Output the [X, Y] coordinate of the center of the cell containing the given text.  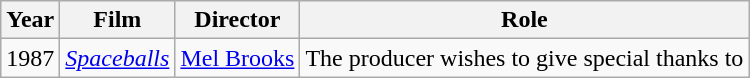
The producer wishes to give special thanks to [524, 58]
Film [118, 20]
Role [524, 20]
1987 [30, 58]
Year [30, 20]
Director [238, 20]
Mel Brooks [238, 58]
Spaceballs [118, 58]
